Output the (x, y) coordinate of the center of the cell containing the given text.  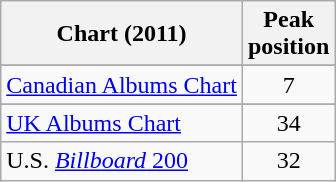
U.S. Billboard 200 (122, 161)
34 (288, 123)
32 (288, 161)
Chart (2011) (122, 34)
Peakposition (288, 34)
Canadian Albums Chart (122, 85)
7 (288, 85)
UK Albums Chart (122, 123)
